Determine the [x, y] coordinate at the center of the cell enclosing the given text.  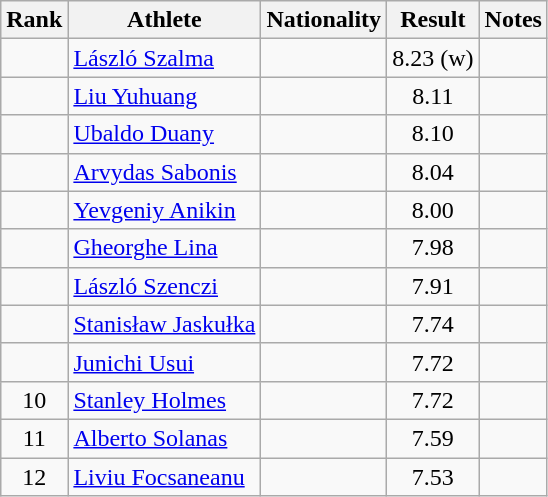
Nationality [324, 20]
10 [34, 400]
7.74 [433, 324]
7.91 [433, 286]
Liviu Focsaneanu [164, 477]
Stanley Holmes [164, 400]
Junichi Usui [164, 362]
Rank [34, 20]
8.23 (w) [433, 58]
8.11 [433, 96]
Ubaldo Duany [164, 134]
Liu Yuhuang [164, 96]
11 [34, 438]
8.00 [433, 210]
László Szenczi [164, 286]
Notes [513, 20]
Gheorghe Lina [164, 248]
7.53 [433, 477]
7.98 [433, 248]
László Szalma [164, 58]
Yevgeniy Anikin [164, 210]
Result [433, 20]
12 [34, 477]
8.04 [433, 172]
Stanisław Jaskułka [164, 324]
7.59 [433, 438]
Alberto Solanas [164, 438]
Athlete [164, 20]
8.10 [433, 134]
Arvydas Sabonis [164, 172]
